Output the (X, Y) coordinate of the center of the cell containing the given text.  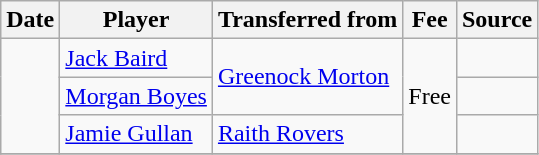
Transferred from (307, 20)
Date (30, 20)
Player (136, 20)
Jack Baird (136, 58)
Raith Rovers (307, 134)
Fee (430, 20)
Free (430, 96)
Greenock Morton (307, 77)
Morgan Boyes (136, 96)
Source (496, 20)
Jamie Gullan (136, 134)
